From the cell containing the given text, extract its center point as (x, y) coordinate. 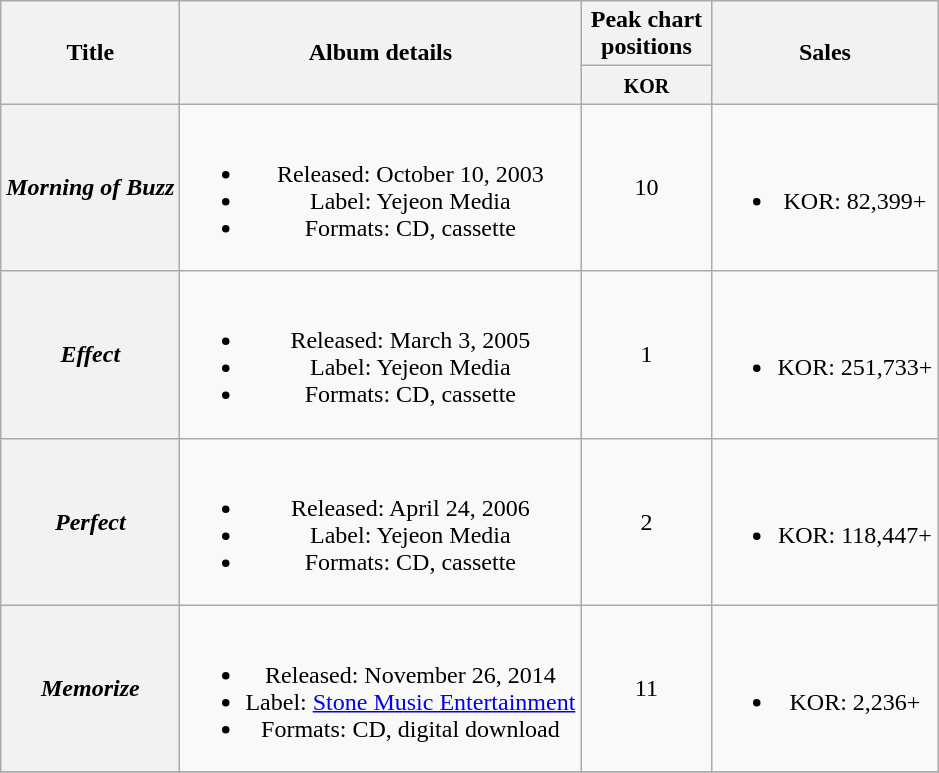
KOR (646, 85)
Perfect (90, 522)
Released: October 10, 2003Label: Yejeon MediaFormats: CD, cassette (380, 188)
Sales (825, 52)
Released: November 26, 2014Label: Stone Music EntertainmentFormats: CD, digital download (380, 688)
KOR: 251,733+ (825, 354)
Effect (90, 354)
Album details (380, 52)
KOR: 82,399+ (825, 188)
Released: April 24, 2006Label: Yejeon MediaFormats: CD, cassette (380, 522)
11 (646, 688)
1 (646, 354)
2 (646, 522)
KOR: 2,236+ (825, 688)
Released: March 3, 2005Label: Yejeon MediaFormats: CD, cassette (380, 354)
Morning of Buzz (90, 188)
Peak chart positions (646, 34)
10 (646, 188)
Memorize (90, 688)
Title (90, 52)
KOR: 118,447+ (825, 522)
